Find where the given text appears and provide that cell's center as (X, Y) coordinate. 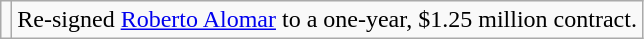
Re-signed Roberto Alomar to a one-year, $1.25 million contract. (328, 20)
